Locate the cell with the specified text and output its [x, y] center coordinate. 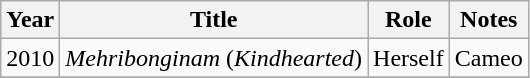
Title [214, 20]
Herself [409, 58]
Year [30, 20]
2010 [30, 58]
Notes [488, 20]
Role [409, 20]
Cameo [488, 58]
Mehribonginam (Kindhearted) [214, 58]
